Return (x, y) of the center of cell containing provided text 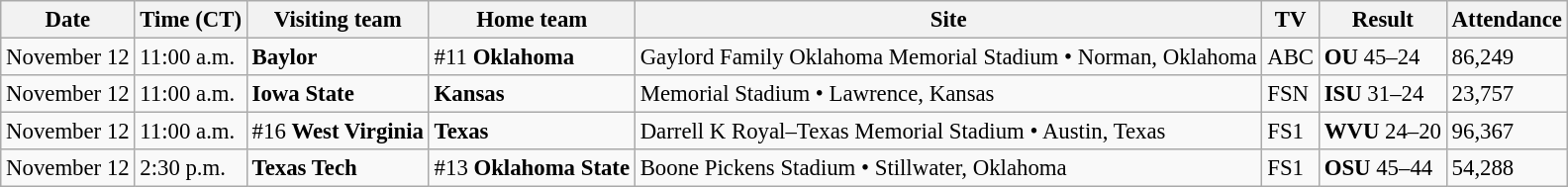
2:30 p.m. (190, 168)
Date (67, 20)
Iowa State (338, 94)
Site (948, 20)
#16 West Virginia (338, 132)
Time (CT) (190, 20)
96,367 (1507, 132)
#11 Oklahoma (532, 57)
23,757 (1507, 94)
Attendance (1507, 20)
OU 45–24 (1382, 57)
Kansas (532, 94)
FSN (1291, 94)
TV (1291, 20)
Result (1382, 20)
Baylor (338, 57)
WVU 24–20 (1382, 132)
Darrell K Royal–Texas Memorial Stadium • Austin, Texas (948, 132)
Texas Tech (338, 168)
Home team (532, 20)
#13 Oklahoma State (532, 168)
Boone Pickens Stadium • Stillwater, Oklahoma (948, 168)
54,288 (1507, 168)
Visiting team (338, 20)
86,249 (1507, 57)
ABC (1291, 57)
OSU 45–44 (1382, 168)
Texas (532, 132)
Gaylord Family Oklahoma Memorial Stadium • Norman, Oklahoma (948, 57)
Memorial Stadium • Lawrence, Kansas (948, 94)
ISU 31–24 (1382, 94)
